Pinpoint the cell where the given text exists, returning its (x, y) midpoint coordinate. 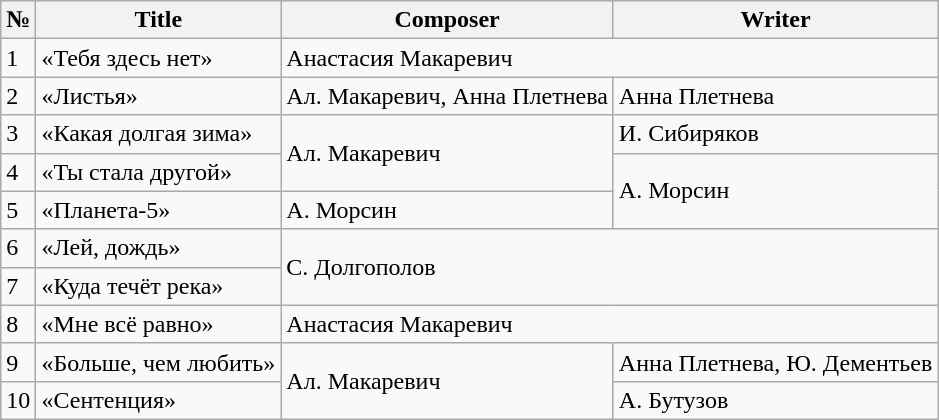
«Мне всё равно» (158, 324)
4 (18, 172)
А. Бутузов (775, 400)
3 (18, 134)
«Куда течёт река» (158, 286)
9 (18, 362)
И. Сибиряков (775, 134)
5 (18, 210)
«Листья» (158, 96)
«Ты стала другой» (158, 172)
Ал. Макаревич, Анна Плетнева (448, 96)
10 (18, 400)
«Планета-5» (158, 210)
«Лей, дождь» (158, 248)
7 (18, 286)
1 (18, 58)
Title (158, 20)
8 (18, 324)
Анна Плетнева, Ю. Дементьев (775, 362)
«Тебя здесь нет» (158, 58)
С. Долгополов (610, 267)
Composer (448, 20)
«Больше, чем любить» (158, 362)
2 (18, 96)
Анна Плетнева (775, 96)
№ (18, 20)
«Сентенция» (158, 400)
6 (18, 248)
«Какая долгая зима» (158, 134)
Writer (775, 20)
